Scan for the cell matching the given text and deliver its [x, y] coordinate at center. 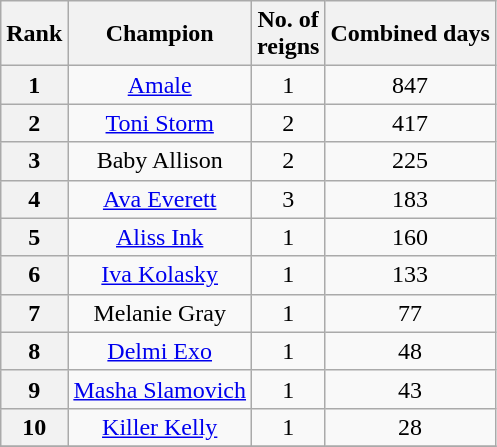
28 [410, 427]
847 [410, 85]
183 [410, 199]
Aliss Ink [160, 237]
4 [34, 199]
48 [410, 351]
8 [34, 351]
133 [410, 275]
Masha Slamovich [160, 389]
Iva Kolasky [160, 275]
No. ofreigns [288, 34]
Amale [160, 85]
5 [34, 237]
Champion [160, 34]
Ava Everett [160, 199]
9 [34, 389]
7 [34, 313]
160 [410, 237]
Rank [34, 34]
Toni Storm [160, 123]
417 [410, 123]
43 [410, 389]
225 [410, 161]
Melanie Gray [160, 313]
Killer Kelly [160, 427]
Baby Allison [160, 161]
6 [34, 275]
77 [410, 313]
10 [34, 427]
Combined days [410, 34]
Delmi Exo [160, 351]
